Pinpoint the cell where the given text exists, returning its [x, y] midpoint coordinate. 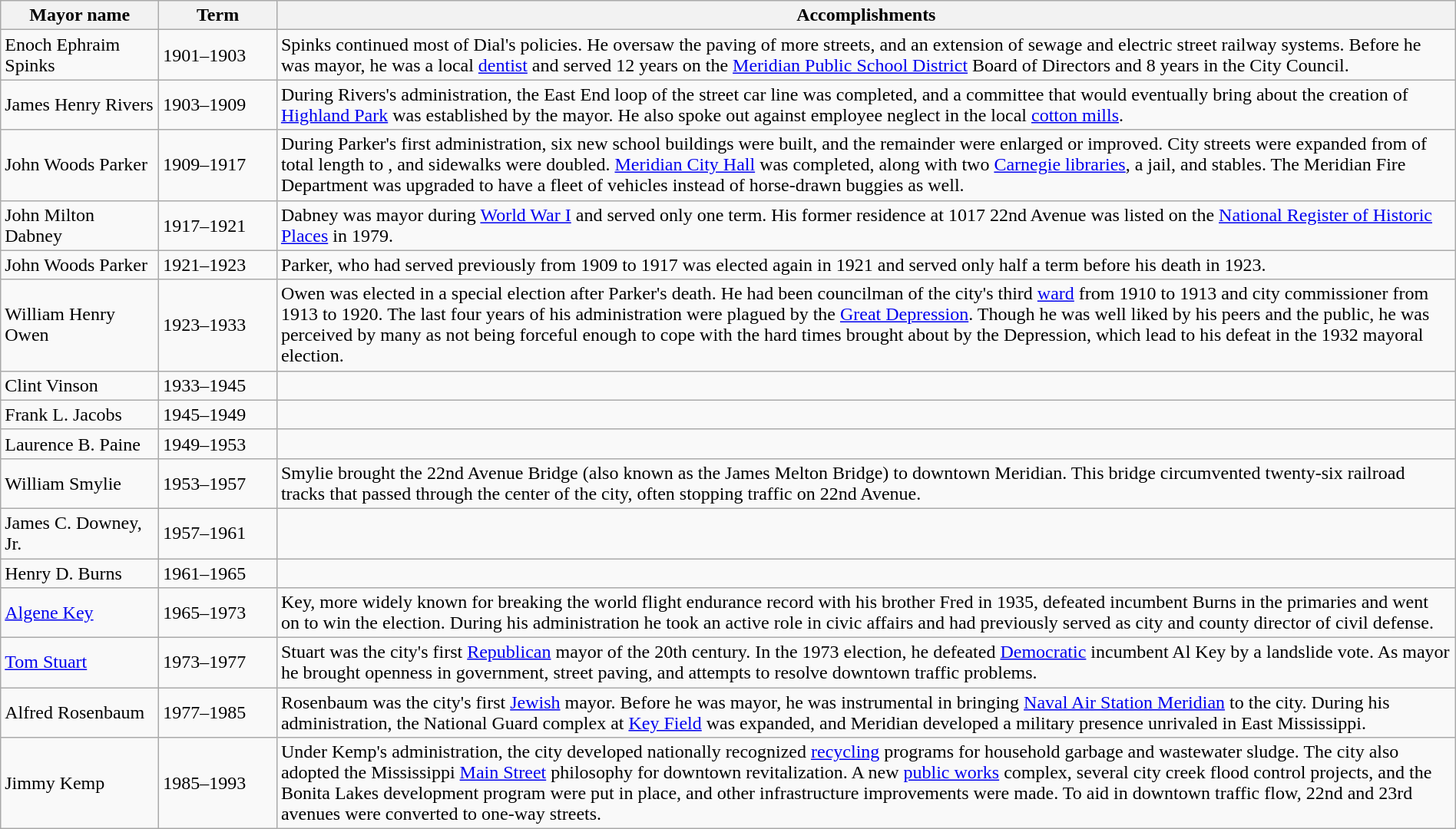
Jimmy Kemp [80, 783]
Algene Key [80, 613]
William Henry Owen [80, 325]
1985–1993 [218, 783]
1957–1961 [218, 533]
Mayor name [80, 15]
James C. Downey, Jr. [80, 533]
1949–1953 [218, 444]
Enoch Ephraim Spinks [80, 55]
1965–1973 [218, 613]
1903–1909 [218, 104]
Parker, who had served previously from 1909 to 1917 was elected again in 1921 and served only half a term before his death in 1923. [866, 265]
Clint Vinson [80, 385]
1917–1921 [218, 226]
John Milton Dabney [80, 226]
1945–1949 [218, 414]
1953–1957 [218, 484]
1961–1965 [218, 573]
1973–1977 [218, 663]
Henry D. Burns [80, 573]
Term [218, 15]
James Henry Rivers [80, 104]
Accomplishments [866, 15]
1933–1945 [218, 385]
1977–1985 [218, 712]
William Smylie [80, 484]
Laurence B. Paine [80, 444]
1901–1903 [218, 55]
1909–1917 [218, 165]
Tom Stuart [80, 663]
Frank L. Jacobs [80, 414]
1923–1933 [218, 325]
1921–1923 [218, 265]
Alfred Rosenbaum [80, 712]
